Determine the [x, y] coordinate at the center of the cell enclosing the given text.  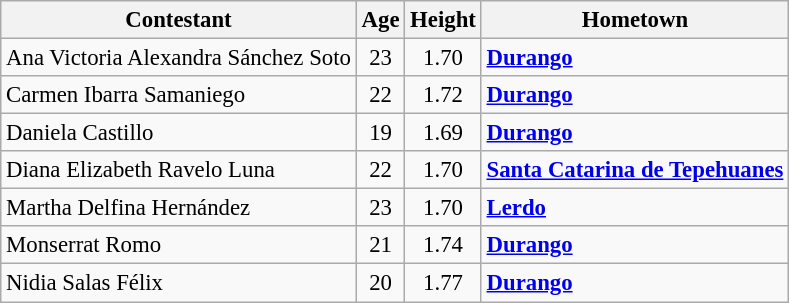
1.72 [443, 95]
Martha Delfina Hernández [179, 208]
1.69 [443, 133]
Height [443, 20]
Age [380, 20]
Hometown [634, 20]
Santa Catarina de Tepehuanes [634, 170]
Carmen Ibarra Samaniego [179, 95]
1.77 [443, 283]
Nidia Salas Félix [179, 283]
19 [380, 133]
Lerdo [634, 208]
Ana Victoria Alexandra Sánchez Soto [179, 58]
Contestant [179, 20]
Monserrat Romo [179, 245]
1.74 [443, 245]
Diana Elizabeth Ravelo Luna [179, 170]
Daniela Castillo [179, 133]
21 [380, 245]
20 [380, 283]
